Provide the (x, y) coordinate of the cell's center where the given text is located.  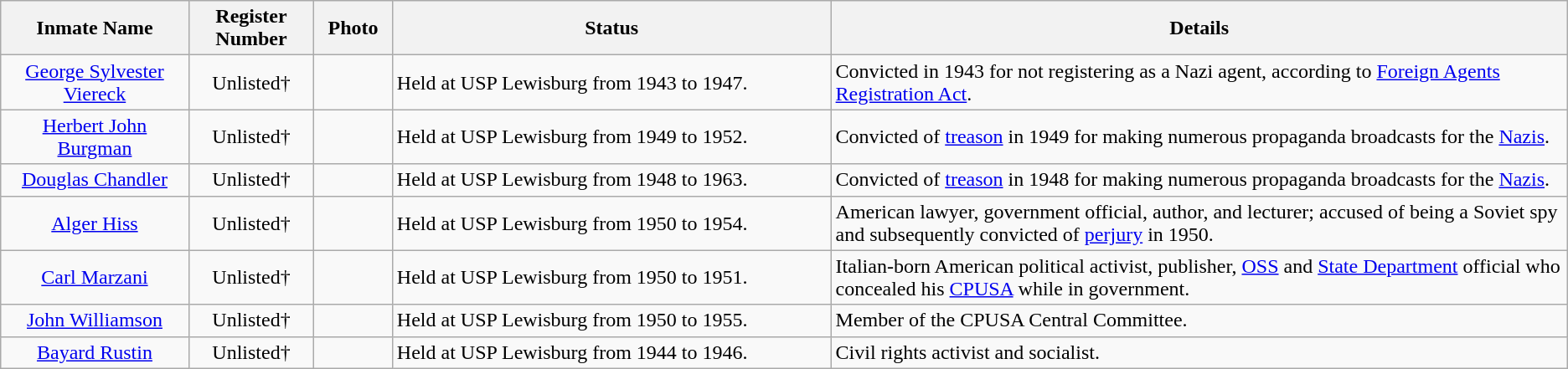
Convicted of treason in 1948 for making numerous propaganda broadcasts for the Nazis. (1199, 180)
Italian-born American political activist, publisher, OSS and State Department official who concealed his CPUSA while in government. (1199, 278)
Convicted in 1943 for not registering as a Nazi agent, according to Foreign Agents Registration Act. (1199, 82)
Convicted of treason in 1949 for making numerous propaganda broadcasts for the Nazis. (1199, 137)
American lawyer, government official, author, and lecturer; accused of being a Soviet spy and subsequently convicted of perjury in 1950. (1199, 223)
Held at USP Lewisburg from 1950 to 1954. (611, 223)
Carl Marzani (95, 278)
Held at USP Lewisburg from 1949 to 1952. (611, 137)
Held at USP Lewisburg from 1950 to 1955. (611, 320)
Civil rights activist and socialist. (1199, 352)
Douglas Chandler (95, 180)
Photo (353, 28)
John Williamson (95, 320)
Bayard Rustin (95, 352)
Held at USP Lewisburg from 1950 to 1951. (611, 278)
Member of the CPUSA Central Committee. (1199, 320)
Held at USP Lewisburg from 1943 to 1947. (611, 82)
George Sylvester Viereck (95, 82)
Register Number (251, 28)
Held at USP Lewisburg from 1944 to 1946. (611, 352)
Held at USP Lewisburg from 1948 to 1963. (611, 180)
Status (611, 28)
Details (1199, 28)
Inmate Name (95, 28)
Herbert John Burgman (95, 137)
Alger Hiss (95, 223)
